Provide the (x, y) coordinate of the cell's center where the given text is located.  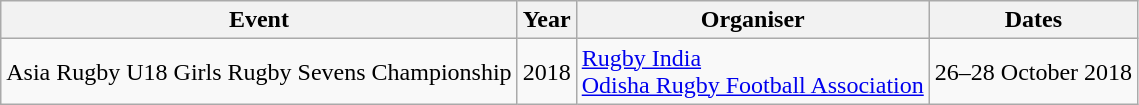
Year (546, 20)
Organiser (752, 20)
2018 (546, 72)
26–28 October 2018 (1033, 72)
Dates (1033, 20)
Event (259, 20)
Asia Rugby U18 Girls Rugby Sevens Championship (259, 72)
Rugby India Odisha Rugby Football Association (752, 72)
